Determine the [X, Y] coordinate at the center of the cell enclosing the given text.  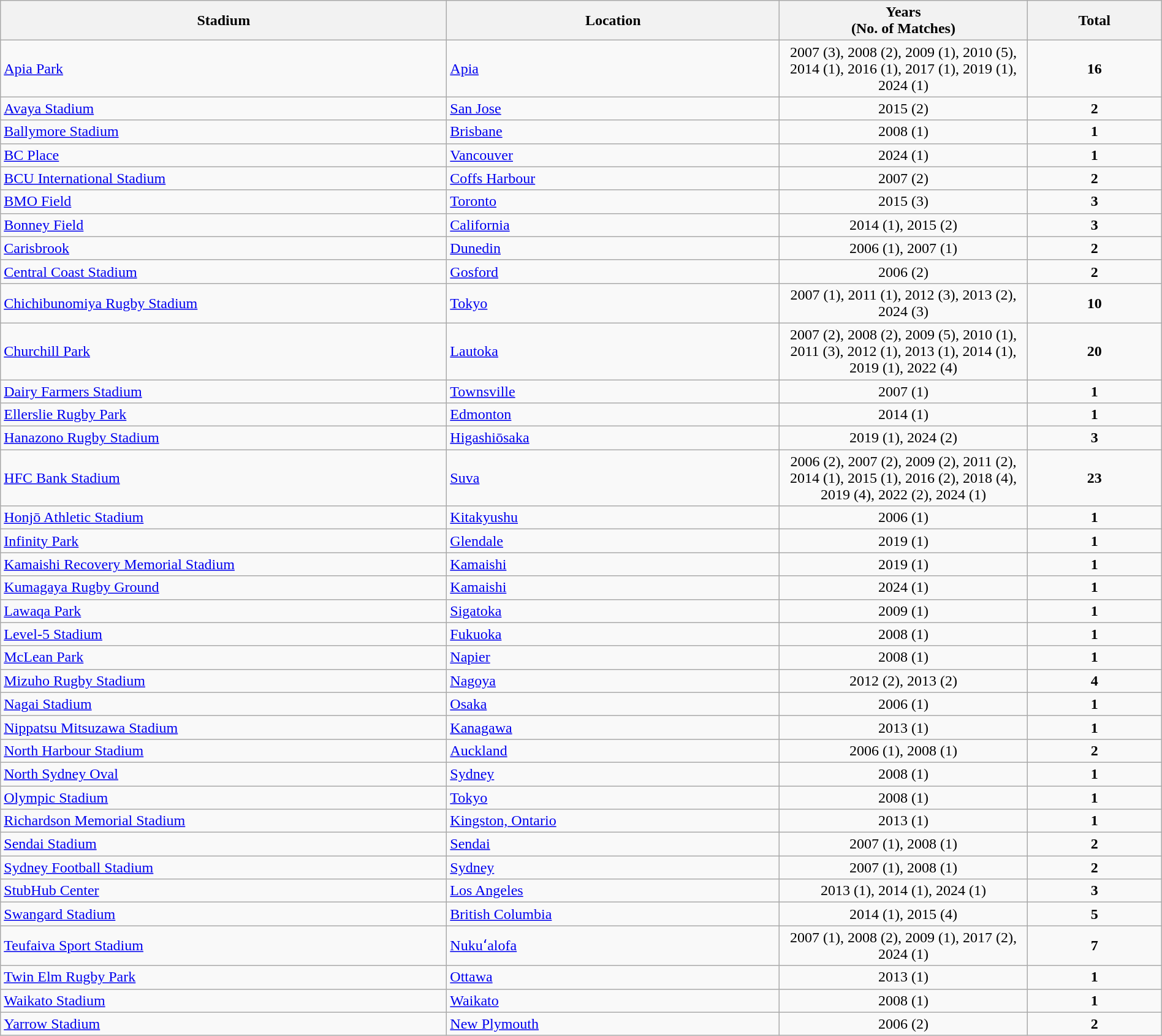
BMO Field [224, 202]
Los Angeles [613, 891]
2015 (2) [903, 108]
Waikato [613, 1000]
Sendai [613, 844]
Sigatoka [613, 611]
Kingston, Ontario [613, 821]
Suva [613, 478]
Higashiōsaka [613, 438]
Vancouver [613, 155]
Central Coast Stadium [224, 271]
2009 (1) [903, 611]
Kumagaya Rugby Ground [224, 588]
Nagoya [613, 681]
7 [1095, 946]
Olympic Stadium [224, 797]
2012 (2), 2013 (2) [903, 681]
Kitakyushu [613, 518]
Mizuho Rugby Stadium [224, 681]
Carisbrook [224, 248]
Dairy Farmers Stadium [224, 391]
Auckland [613, 751]
Churchill Park [224, 351]
2014 (1), 2015 (4) [903, 914]
20 [1095, 351]
2015 (3) [903, 202]
Bonney Field [224, 225]
2007 (2), 2008 (2), 2009 (5), 2010 (1), 2011 (3), 2012 (1), 2013 (1), 2014 (1), 2019 (1), 2022 (4) [903, 351]
British Columbia [613, 914]
Infinity Park [224, 541]
Kanagawa [613, 727]
California [613, 225]
San Jose [613, 108]
Nippatsu Mitsuzawa Stadium [224, 727]
Gosford [613, 271]
Nukuʻalofa [613, 946]
Swangard Stadium [224, 914]
2007 (2) [903, 178]
Avaya Stadium [224, 108]
16 [1095, 69]
Total [1095, 21]
5 [1095, 914]
Teufaiva Sport Stadium [224, 946]
Nagai Stadium [224, 704]
2013 (1), 2014 (1), 2024 (1) [903, 891]
Lautoka [613, 351]
McLean Park [224, 657]
2019 (1), 2024 (2) [903, 438]
10 [1095, 303]
23 [1095, 478]
Glendale [613, 541]
Sydney Football Stadium [224, 868]
Twin Elm Rugby Park [224, 977]
Apia [613, 69]
Edmonton [613, 415]
Yarrow Stadium [224, 1024]
2007 (1) [903, 391]
Kamaishi Recovery Memorial Stadium [224, 564]
2014 (1) [903, 415]
2006 (1), 2008 (1) [903, 751]
Hanazono Rugby Stadium [224, 438]
Location [613, 21]
BCU International Stadium [224, 178]
Napier [613, 657]
Fukuoka [613, 634]
Dunedin [613, 248]
Toronto [613, 202]
Lawaqa Park [224, 611]
North Harbour Stadium [224, 751]
2014 (1), 2015 (2) [903, 225]
North Sydney Oval [224, 774]
Waikato Stadium [224, 1000]
Sendai Stadium [224, 844]
StubHub Center [224, 891]
Townsville [613, 391]
2006 (2), 2007 (2), 2009 (2), 2011 (2), 2014 (1), 2015 (1), 2016 (2), 2018 (4), 2019 (4), 2022 (2), 2024 (1) [903, 478]
Coffs Harbour [613, 178]
Honjō Athletic Stadium [224, 518]
Ottawa [613, 977]
Richardson Memorial Stadium [224, 821]
Chichibunomiya Rugby Stadium [224, 303]
Level-5 Stadium [224, 634]
Ellerslie Rugby Park [224, 415]
2007 (1), 2008 (2), 2009 (1), 2017 (2), 2024 (1) [903, 946]
HFC Bank Stadium [224, 478]
Osaka [613, 704]
Apia Park [224, 69]
New Plymouth [613, 1024]
Ballymore Stadium [224, 132]
4 [1095, 681]
2006 (1), 2007 (1) [903, 248]
2007 (3), 2008 (2), 2009 (1), 2010 (5), 2014 (1), 2016 (1), 2017 (1), 2019 (1), 2024 (1) [903, 69]
Stadium [224, 21]
BC Place [224, 155]
Brisbane [613, 132]
2007 (1), 2011 (1), 2012 (3), 2013 (2), 2024 (3) [903, 303]
Years(No. of Matches) [903, 21]
